Return [x, y] of the center of cell containing provided text 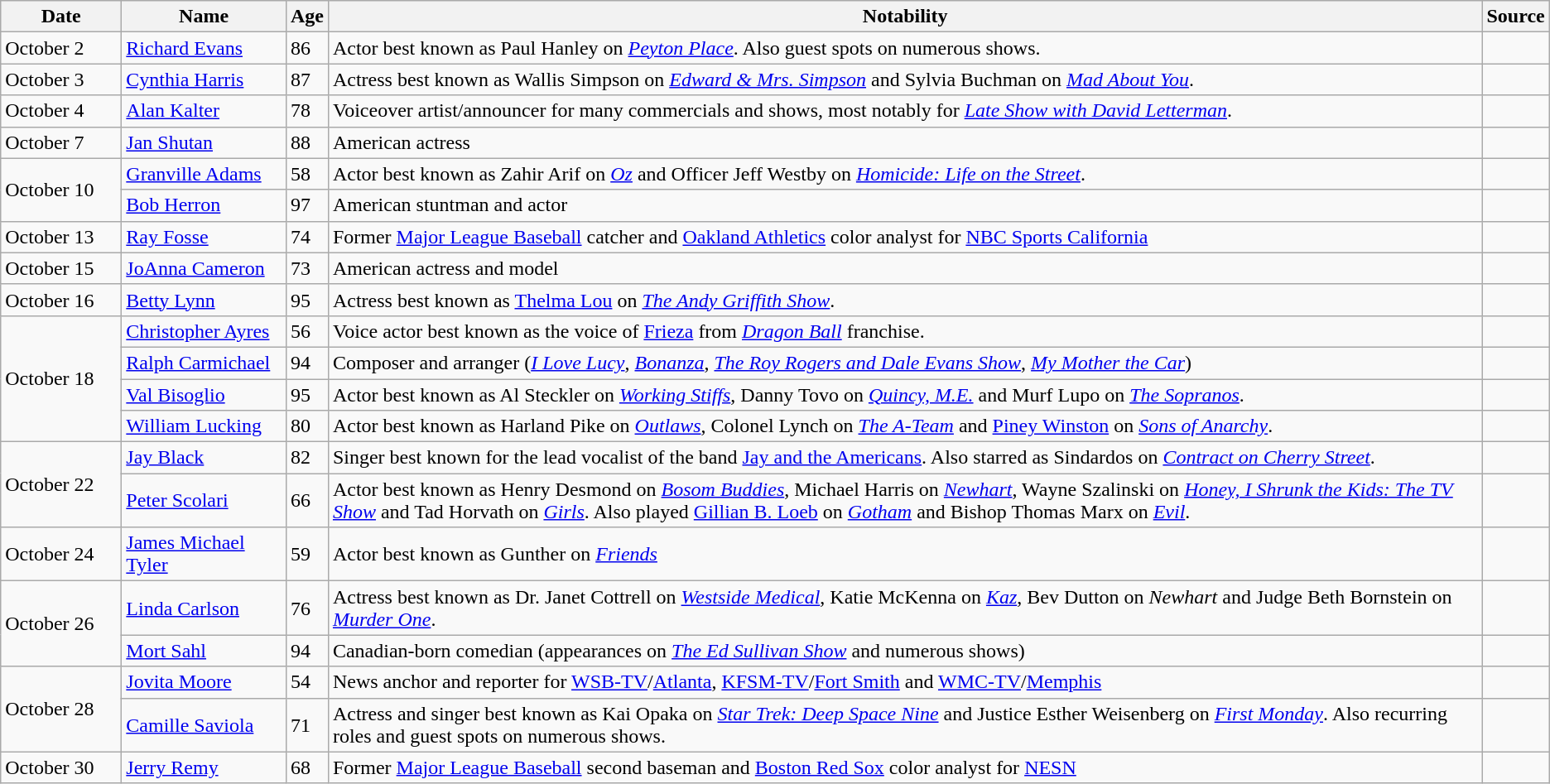
October 16 [61, 300]
Ralph Carmichael [204, 363]
October 26 [61, 624]
Actress best known as Thelma Lou on The Andy Griffith Show. [905, 300]
Alan Kalter [204, 111]
54 [306, 682]
October 18 [61, 378]
Former Major League Baseball second baseman and Boston Red Sox color analyst for NESN [905, 767]
Granville Adams [204, 174]
Betty Lynn [204, 300]
Singer best known for the lead vocalist of the band Jay and the Americans. Also starred as Sindardos on Contract on Cherry Street. [905, 458]
Actress best known as Wallis Simpson on Edward & Mrs. Simpson and Sylvia Buchman on Mad About You. [905, 79]
October 24 [61, 555]
Actor best known as Al Steckler on Working Stiffs, Danny Tovo on Quincy, M.E. and Murf Lupo on The Sopranos. [905, 395]
JoAnna Cameron [204, 268]
October 10 [61, 190]
Jay Black [204, 458]
James Michael Tyler [204, 555]
66 [306, 500]
October 4 [61, 111]
October 3 [61, 79]
Name [204, 17]
Christopher Ayres [204, 331]
Jan Shutan [204, 142]
80 [306, 426]
Mort Sahl [204, 651]
October 13 [61, 237]
76 [306, 608]
Canadian-born comedian (appearances on The Ed Sullivan Show and numerous shows) [905, 651]
Age [306, 17]
October 28 [61, 709]
Jovita Moore [204, 682]
American stuntman and actor [905, 205]
58 [306, 174]
Jerry Remy [204, 767]
Linda Carlson [204, 608]
Actor best known as Harland Pike on Outlaws, Colonel Lynch on The A-Team and Piney Winston on Sons of Anarchy. [905, 426]
87 [306, 79]
Voiceover artist/announcer for many commercials and shows, most notably for Late Show with David Letterman. [905, 111]
Peter Scolari [204, 500]
Ray Fosse [204, 237]
Actor best known as Zahir Arif on Oz and Officer Jeff Westby on Homicide: Life on the Street. [905, 174]
Val Bisoglio [204, 395]
American actress and model [905, 268]
Former Major League Baseball catcher and Oakland Athletics color analyst for NBC Sports California [905, 237]
Camille Saviola [204, 725]
71 [306, 725]
59 [306, 555]
74 [306, 237]
82 [306, 458]
Cynthia Harris [204, 79]
78 [306, 111]
Actor best known as Gunther on Friends [905, 555]
American actress [905, 142]
William Lucking [204, 426]
Composer and arranger (I Love Lucy, Bonanza, The Roy Rogers and Dale Evans Show, My Mother the Car) [905, 363]
68 [306, 767]
October 7 [61, 142]
October 15 [61, 268]
86 [306, 48]
Bob Herron [204, 205]
Voice actor best known as the voice of Frieza from Dragon Ball franchise. [905, 331]
October 2 [61, 48]
Date [61, 17]
Notability [905, 17]
October 22 [61, 485]
97 [306, 205]
Actress best known as Dr. Janet Cottrell on Westside Medical, Katie McKenna on Kaz, Bev Dutton on Newhart and Judge Beth Bornstein on Murder One. [905, 608]
Actor best known as Paul Hanley on Peyton Place. Also guest spots on numerous shows. [905, 48]
73 [306, 268]
56 [306, 331]
Richard Evans [204, 48]
Source [1515, 17]
October 30 [61, 767]
News anchor and reporter for WSB-TV/Atlanta, KFSM-TV/Fort Smith and WMC-TV/Memphis [905, 682]
88 [306, 142]
